Provide the (x, y) coordinate of the cell's center where the given text is located.  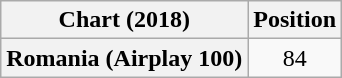
Romania (Airplay 100) (124, 58)
Chart (2018) (124, 20)
84 (295, 58)
Position (295, 20)
